Scan for the cell matching the given text and deliver its [x, y] coordinate at center. 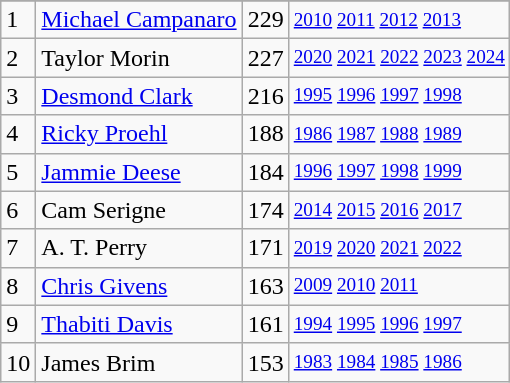
171 [266, 248]
6 [18, 210]
1986 1987 1988 1989 [399, 134]
227 [266, 58]
Taylor Morin [139, 58]
5 [18, 172]
1996 1997 1998 1999 [399, 172]
9 [18, 324]
10 [18, 362]
216 [266, 96]
James Brim [139, 362]
229 [266, 20]
Michael Campanaro [139, 20]
1995 1996 1997 1998 [399, 96]
174 [266, 210]
2010 2011 2012 2013 [399, 20]
Desmond Clark [139, 96]
2009 2010 2011 [399, 286]
7 [18, 248]
184 [266, 172]
Cam Serigne [139, 210]
1983 1984 1985 1986 [399, 362]
153 [266, 362]
4 [18, 134]
2014 2015 2016 2017 [399, 210]
2019 2020 2021 2022 [399, 248]
163 [266, 286]
Jammie Deese [139, 172]
1 [18, 20]
161 [266, 324]
2 [18, 58]
8 [18, 286]
1994 1995 1996 1997 [399, 324]
Thabiti Davis [139, 324]
2020 2021 2022 2023 2024 [399, 58]
A. T. Perry [139, 248]
188 [266, 134]
Chris Givens [139, 286]
Ricky Proehl [139, 134]
3 [18, 96]
